Search for the cell housing the specified text and yield its (x, y) center coordinate. 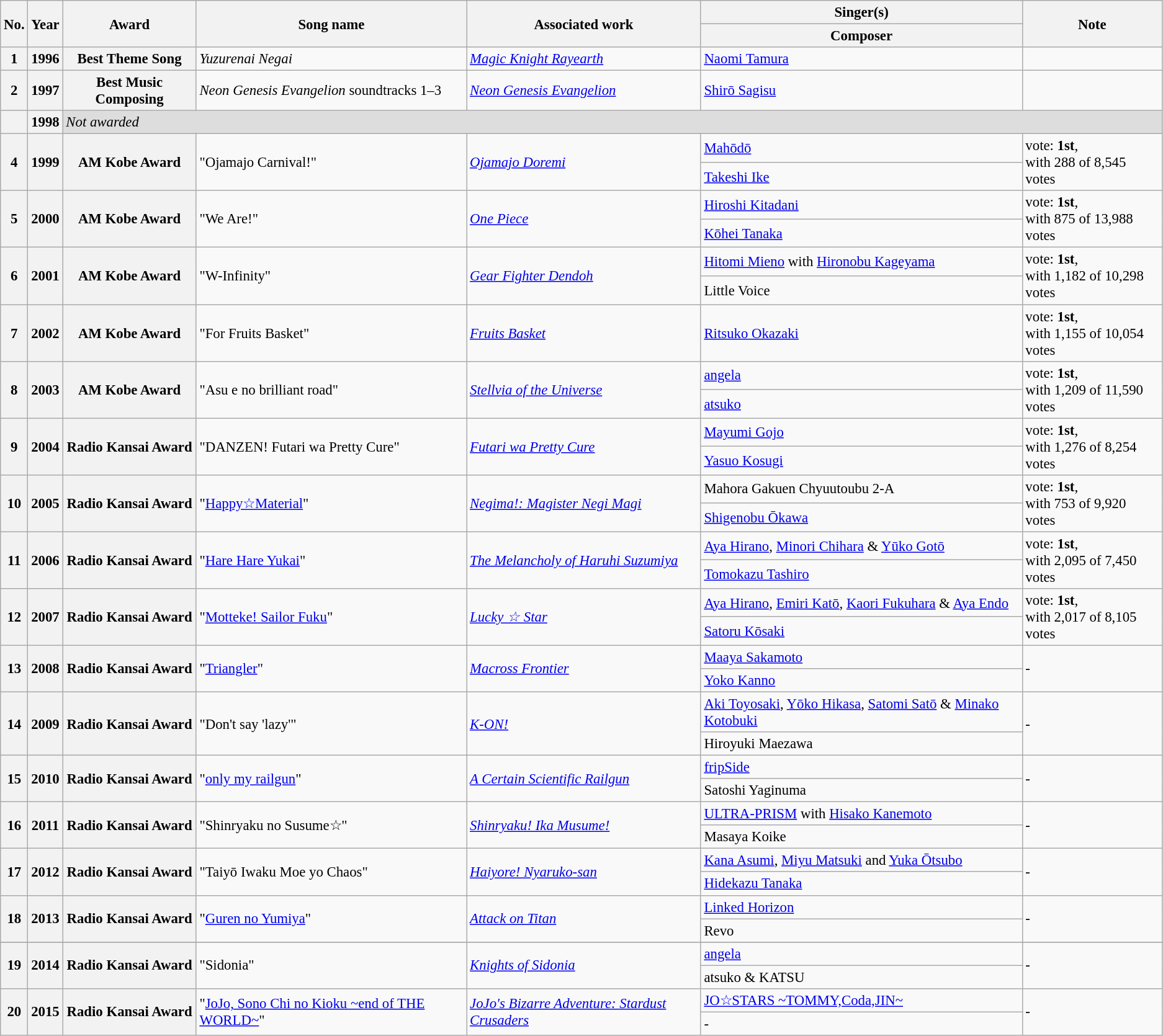
2007 (45, 617)
1997 (45, 91)
10 (14, 503)
Neon Genesis Evangelion soundtracks 1–3 (331, 91)
Shigenobu Ōkawa (861, 517)
Stellvia of the Universe (583, 390)
Negima!: Magister Negi Magi (583, 503)
2015 (45, 1012)
2003 (45, 390)
Hitomi Mieno with Hironobu Kageyama (861, 262)
vote: 1st,with 875 of 13,988 votes (1092, 220)
Hidekazu Tanaka (861, 884)
Aya Hirano, Minori Chihara & Yūko Gotō (861, 546)
11 (14, 560)
Mahora Gakuen Chyuutoubu 2-A (861, 489)
The Melancholy of Haruhi Suzumiya (583, 560)
5 (14, 220)
2009 (45, 723)
Hiroyuki Maezawa (861, 744)
Note (1092, 24)
2012 (45, 872)
1998 (45, 122)
Yuzurenai Negai (331, 59)
A Certain Scientific Railgun (583, 779)
7 (14, 333)
Maaya Sakamoto (861, 657)
Shirō Sagisu (861, 91)
2008 (45, 669)
Satoru Kōsaki (861, 631)
2000 (45, 220)
vote: 1st,with 1,209 of 11,590 votes (1092, 390)
Associated work (583, 24)
No. (14, 24)
"JoJo, Sono Chi no Kioku ~end of THE WORLD~" (331, 1012)
2011 (45, 825)
1996 (45, 59)
19 (14, 965)
"We Are!" (331, 220)
Gear Fighter Dendoh (583, 276)
4 (14, 163)
"Hare Hare Yukai" (331, 560)
Composer (861, 36)
6 (14, 276)
atsuko (861, 404)
2006 (45, 560)
"Ojamajo Carnival!" (331, 163)
2014 (45, 965)
vote: 1st,with 2,017 of 8,105 votes (1092, 617)
"Don't say 'lazy'" (331, 723)
12 (14, 617)
Aki Toyosaki, Yōko Hikasa, Satomi Satō & Minako Kotobuki (861, 712)
Hiroshi Kitadani (861, 205)
2002 (45, 333)
20 (14, 1012)
vote: 1st,with 1,182 of 10,298 votes (1092, 276)
9 (14, 447)
Kōhei Tanaka (861, 233)
Lucky ☆ Star (583, 617)
Not awarded (612, 122)
Tomokazu Tashiro (861, 574)
Linked Horizon (861, 907)
"Happy☆Material" (331, 503)
Best Theme Song (129, 59)
2005 (45, 503)
Satoshi Yaginuma (861, 790)
Knights of Sidonia (583, 965)
1999 (45, 163)
16 (14, 825)
"Motteke! Sailor Fuku" (331, 617)
Fruits Basket (583, 333)
"Shinryaku no Susume☆" (331, 825)
K-ON! (583, 723)
14 (14, 723)
vote: 1st,with 753 of 9,920 votes (1092, 503)
Ritsuko Okazaki (861, 333)
Yasuo Kosugi (861, 461)
vote: 1st,with 288 of 8,545 votes (1092, 163)
Kana Asumi, Miyu Matsuki and Yuka Ōtsubo (861, 860)
17 (14, 872)
Revo (861, 931)
Neon Genesis Evangelion (583, 91)
fripSide (861, 767)
"Guren no Yumiya" (331, 918)
Takeshi Ike (861, 177)
Shinryaku! Ika Musume! (583, 825)
Mayumi Gojo (861, 432)
Year (45, 24)
"only my railgun" (331, 779)
Magic Knight Rayearth (583, 59)
2010 (45, 779)
Little Voice (861, 290)
Naomi Tamura (861, 59)
"DANZEN! Futari wa Pretty Cure" (331, 447)
1 (14, 59)
Ojamajo Doremi (583, 163)
Song name (331, 24)
One Piece (583, 220)
Aya Hirano, Emiri Katō, Kaori Fukuhara & Aya Endo (861, 603)
2013 (45, 918)
13 (14, 669)
Singer(s) (861, 12)
JO☆STARS ~TOMMY,Coda,JIN~ (861, 1001)
Yoko Kanno (861, 681)
"Sidonia" (331, 965)
Award (129, 24)
vote: 1st,with 2,095 of 7,450 votes (1092, 560)
2 (14, 91)
vote: 1st,with 1,276 of 8,254 votes (1092, 447)
"Triangler" (331, 669)
Masaya Koike (861, 837)
8 (14, 390)
Best Music Composing (129, 91)
"Asu e no brilliant road" (331, 390)
atsuko & KATSU (861, 977)
15 (14, 779)
"W-Infinity" (331, 276)
Attack on Titan (583, 918)
2001 (45, 276)
Haiyore! Nyaruko-san (583, 872)
Mahōdō (861, 148)
2004 (45, 447)
18 (14, 918)
Futari wa Pretty Cure (583, 447)
ULTRA-PRISM with Hisako Kanemoto (861, 814)
vote: 1st,with 1,155 of 10,054 votes (1092, 333)
Macross Frontier (583, 669)
"For Fruits Basket" (331, 333)
"Taiyō Iwaku Moe yo Chaos" (331, 872)
JoJo's Bizarre Adventure: Stardust Crusaders (583, 1012)
